Provide the (x, y) coordinate of the cell's center where the given text is located.  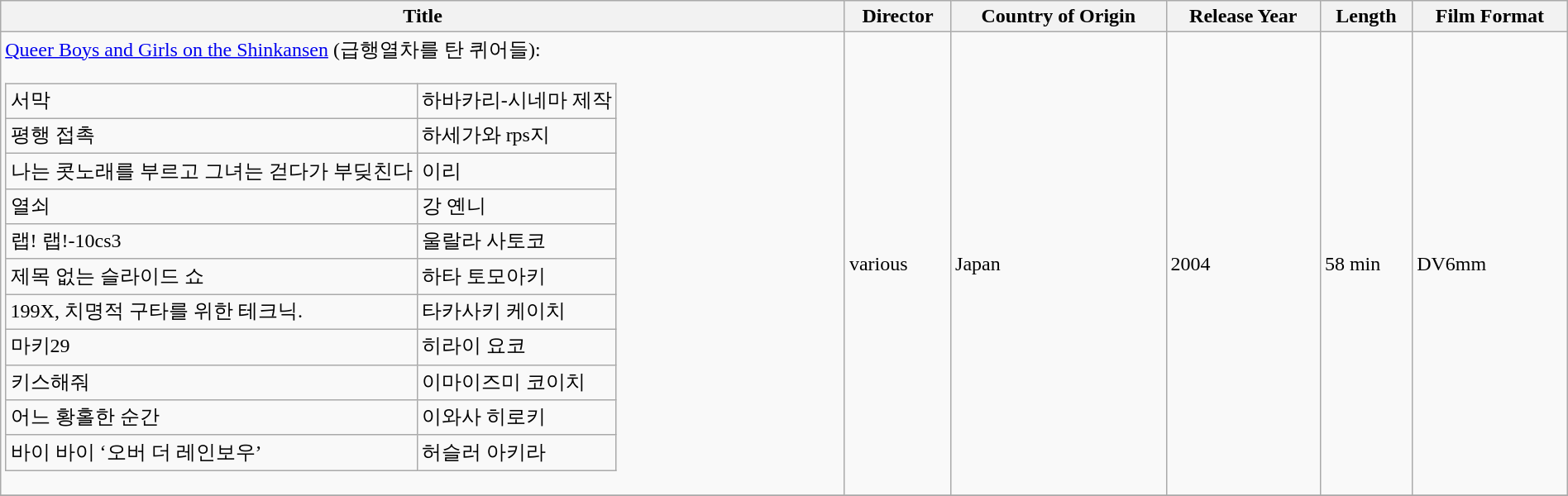
하바카리-시네마 제작 (516, 101)
Country of Origin (1059, 17)
199X, 치명적 구타를 위한 테크닉. (212, 312)
나는 콧노래를 부르고 그녀는 걷다가 부딪친다 (212, 172)
하세가와 rps지 (516, 136)
열쇠 (212, 207)
Director (897, 17)
이마이즈미 코이치 (516, 382)
Title (423, 17)
허슬러 아키라 (516, 453)
제목 없는 슬라이드 쇼 (212, 276)
키스해줘 (212, 382)
바이 바이 ‘오버 더 레인보우’ (212, 453)
58 min (1366, 264)
이와사 히로키 (516, 418)
Japan (1059, 264)
DV6mm (1490, 264)
어느 황홀한 순간 (212, 418)
타카사키 케이치 (516, 312)
평행 접촉 (212, 136)
various (897, 264)
2004 (1243, 264)
히라이 요코 (516, 347)
하타 토모아키 (516, 276)
이리 (516, 172)
Length (1366, 17)
Film Format (1490, 17)
강 옌니 (516, 207)
서막 (212, 101)
랩! 랩!-10cs3 (212, 241)
Release Year (1243, 17)
울랄라 사토코 (516, 241)
마키29 (212, 347)
